For the text-containing cell, return its midpoint in (x, y) coordinate format. 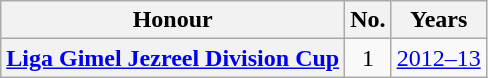
Years (438, 20)
No. (368, 20)
Liga Gimel Jezreel Division Cup (173, 58)
Honour (173, 20)
2012–13 (438, 58)
1 (368, 58)
